Return the [x, y] coordinate for the center point of the cell that contains the specified text.  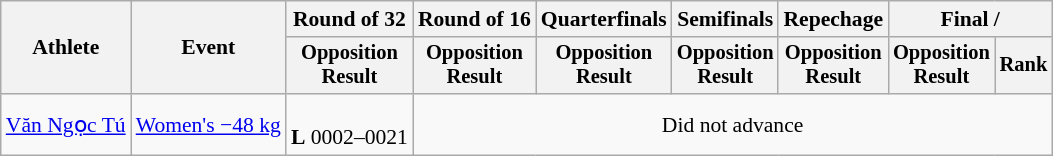
L 0002–0021 [350, 124]
Round of 16 [474, 19]
Semifinals [726, 19]
Văn Ngọc Tú [66, 124]
Quarterfinals [604, 19]
Event [208, 48]
Rank [1024, 66]
Repechage [833, 19]
Final / [970, 19]
Women's −48 kg [208, 124]
Athlete [66, 48]
Did not advance [732, 124]
Round of 32 [350, 19]
